Identify which cell holds the provided text, then report its (X, Y) central coordinate. 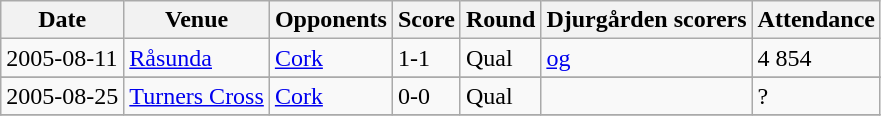
Råsunda (197, 58)
og (646, 58)
Attendance (816, 20)
Djurgården scorers (646, 20)
2005-08-25 (62, 96)
Round (500, 20)
2005-08-11 (62, 58)
Venue (197, 20)
? (816, 96)
Opponents (330, 20)
Date (62, 20)
Score (426, 20)
1-1 (426, 58)
0-0 (426, 96)
Turners Cross (197, 96)
4 854 (816, 58)
